Determine the (x, y) coordinate at the center of the cell enclosing the given text.  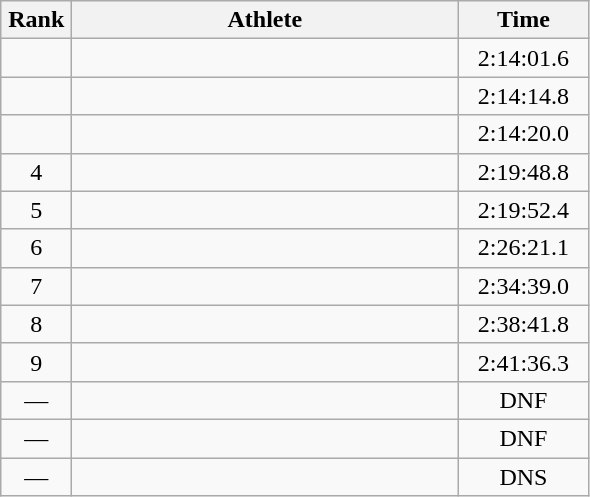
2:14:01.6 (524, 58)
4 (36, 172)
Athlete (265, 20)
7 (36, 286)
6 (36, 248)
Time (524, 20)
2:14:20.0 (524, 134)
9 (36, 362)
2:19:52.4 (524, 210)
DNS (524, 477)
2:14:14.8 (524, 96)
Rank (36, 20)
2:41:36.3 (524, 362)
2:34:39.0 (524, 286)
2:19:48.8 (524, 172)
2:26:21.1 (524, 248)
2:38:41.8 (524, 324)
8 (36, 324)
5 (36, 210)
